Search for the cell housing the specified text and yield its [X, Y] center coordinate. 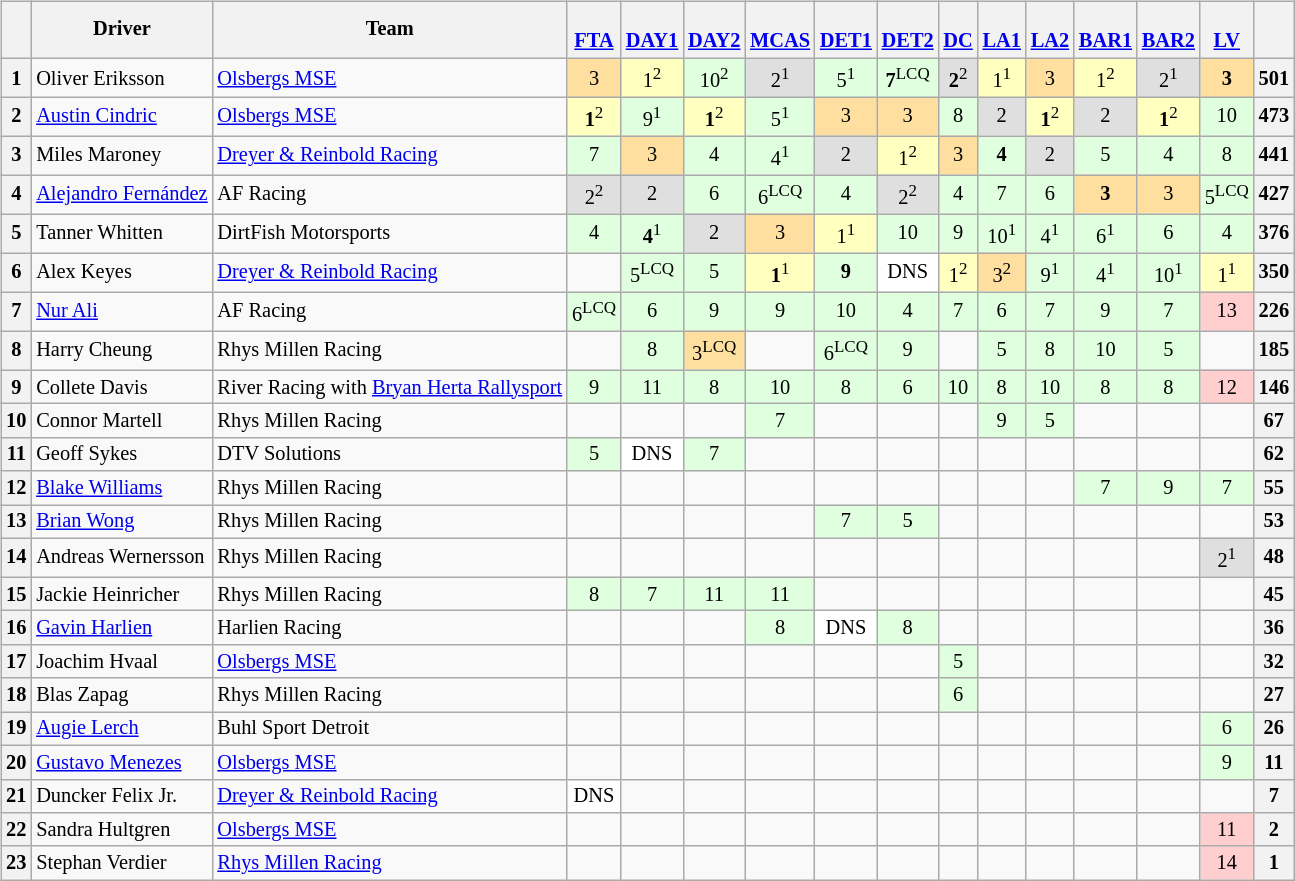
MCAS [780, 30]
Harry Cheung [122, 350]
18 [16, 695]
350 [1274, 272]
Alex Keyes [122, 272]
DirtFish Motorsports [390, 234]
Harlien Racing [390, 628]
DTV Solutions [390, 454]
Andreas Wernersson [122, 558]
185 [1274, 350]
Alejandro Fernández [122, 194]
LV [1227, 30]
Driver [122, 30]
27 [1274, 695]
Joachim Hvaal [122, 661]
Augie Lerch [122, 729]
Gustavo Menezes [122, 762]
Blake Williams [122, 488]
53 [1274, 522]
427 [1274, 194]
DET1 [846, 30]
16 [16, 628]
3LCQ [714, 350]
Collete Davis [122, 387]
BAR1 [1106, 30]
20 [16, 762]
FTA [594, 30]
DAY1 [652, 30]
62 [1274, 454]
Stephan Verdier [122, 863]
Jackie Heinricher [122, 594]
19 [16, 729]
7LCQ [908, 78]
102 [714, 78]
67 [1274, 421]
441 [1274, 156]
45 [1274, 594]
23 [16, 863]
River Racing with Bryan Herta Rallysport [390, 387]
17 [16, 661]
DAY2 [714, 30]
LA1 [1002, 30]
501 [1274, 78]
Austin Cindric [122, 116]
DC [958, 30]
Duncker Felix Jr. [122, 796]
DET2 [908, 30]
55 [1274, 488]
Oliver Eriksson [122, 78]
Connor Martell [122, 421]
Brian Wong [122, 522]
Buhl Sport Detroit [390, 729]
BAR2 [1168, 30]
376 [1274, 234]
48 [1274, 558]
Tanner Whitten [122, 234]
226 [1274, 312]
146 [1274, 387]
Geoff Sykes [122, 454]
Gavin Harlien [122, 628]
473 [1274, 116]
Blas Zapag [122, 695]
Sandra Hultgren [122, 830]
Miles Maroney [122, 156]
36 [1274, 628]
26 [1274, 729]
LA2 [1050, 30]
Team [390, 30]
Nur Ali [122, 312]
15 [16, 594]
61 [1106, 234]
